Identify which cell holds the provided text, then report its [x, y] central coordinate. 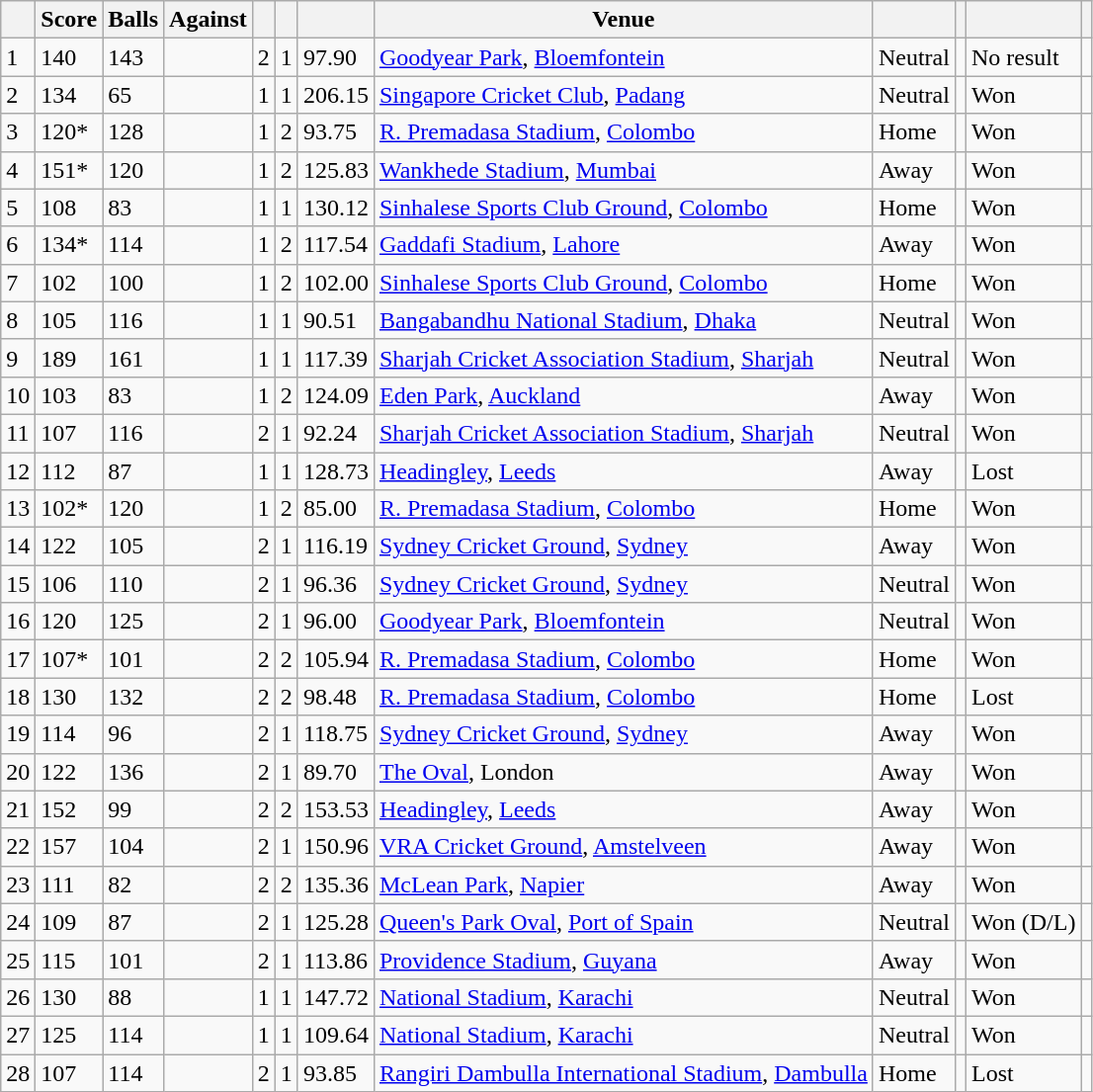
Queen's Park Oval, Port of Spain [623, 922]
85.00 [336, 509]
23 [18, 884]
96.00 [336, 622]
97.90 [336, 57]
Rangiri Dambulla International Stadium, Dambulla [623, 1072]
152 [69, 809]
88 [133, 997]
26 [18, 997]
135.36 [336, 884]
27 [18, 1035]
134 [69, 95]
9 [18, 358]
10 [18, 395]
109.64 [336, 1035]
28 [18, 1072]
25 [18, 960]
Bangabandhu National Stadium, Dhaka [623, 320]
Providence Stadium, Guyana [623, 960]
Venue [623, 20]
143 [133, 57]
Eden Park, Auckland [623, 395]
118.75 [336, 734]
117.54 [336, 245]
206.15 [336, 95]
82 [133, 884]
89.70 [336, 772]
92.24 [336, 433]
103 [69, 395]
24 [18, 922]
17 [18, 659]
117.39 [336, 358]
96 [133, 734]
VRA Cricket Ground, Amstelveen [623, 847]
104 [133, 847]
21 [18, 809]
115 [69, 960]
105.94 [336, 659]
Won (D/L) [1024, 922]
132 [133, 697]
125.28 [336, 922]
113.86 [336, 960]
The Oval, London [623, 772]
108 [69, 208]
4 [18, 170]
18 [18, 697]
McLean Park, Napier [623, 884]
No result [1024, 57]
Wankhede Stadium, Mumbai [623, 170]
134* [69, 245]
111 [69, 884]
90.51 [336, 320]
22 [18, 847]
65 [133, 95]
Gaddafi Stadium, Lahore [623, 245]
3 [18, 132]
106 [69, 584]
13 [18, 509]
120* [69, 132]
136 [133, 772]
16 [18, 622]
189 [69, 358]
99 [133, 809]
5 [18, 208]
116.19 [336, 546]
112 [69, 471]
19 [18, 734]
107* [69, 659]
20 [18, 772]
150.96 [336, 847]
109 [69, 922]
11 [18, 433]
157 [69, 847]
98.48 [336, 697]
100 [133, 283]
8 [18, 320]
124.09 [336, 395]
15 [18, 584]
153.53 [336, 809]
151* [69, 170]
Against [209, 20]
96.36 [336, 584]
128 [133, 132]
12 [18, 471]
161 [133, 358]
130.12 [336, 208]
140 [69, 57]
125.83 [336, 170]
128.73 [336, 471]
Balls [133, 20]
147.72 [336, 997]
93.85 [336, 1072]
Singapore Cricket Club, Padang [623, 95]
6 [18, 245]
110 [133, 584]
Score [69, 20]
102* [69, 509]
93.75 [336, 132]
102 [69, 283]
102.00 [336, 283]
7 [18, 283]
14 [18, 546]
